Output the (x, y) coordinate of the center of the cell containing the given text.  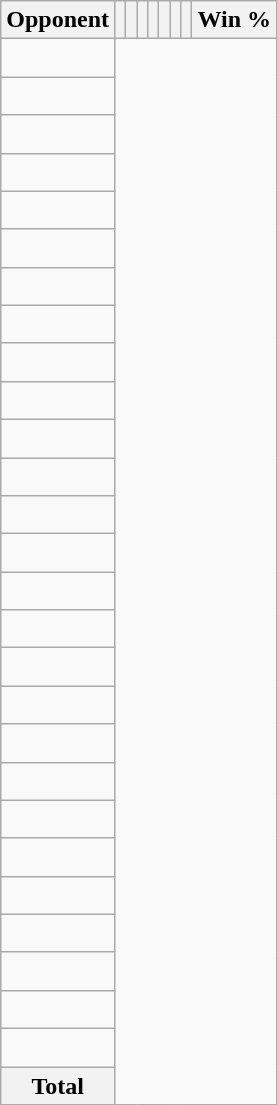
Win % (234, 20)
Total (58, 1085)
Opponent (58, 20)
